From the cell containing the given text, extract its center point as [x, y] coordinate. 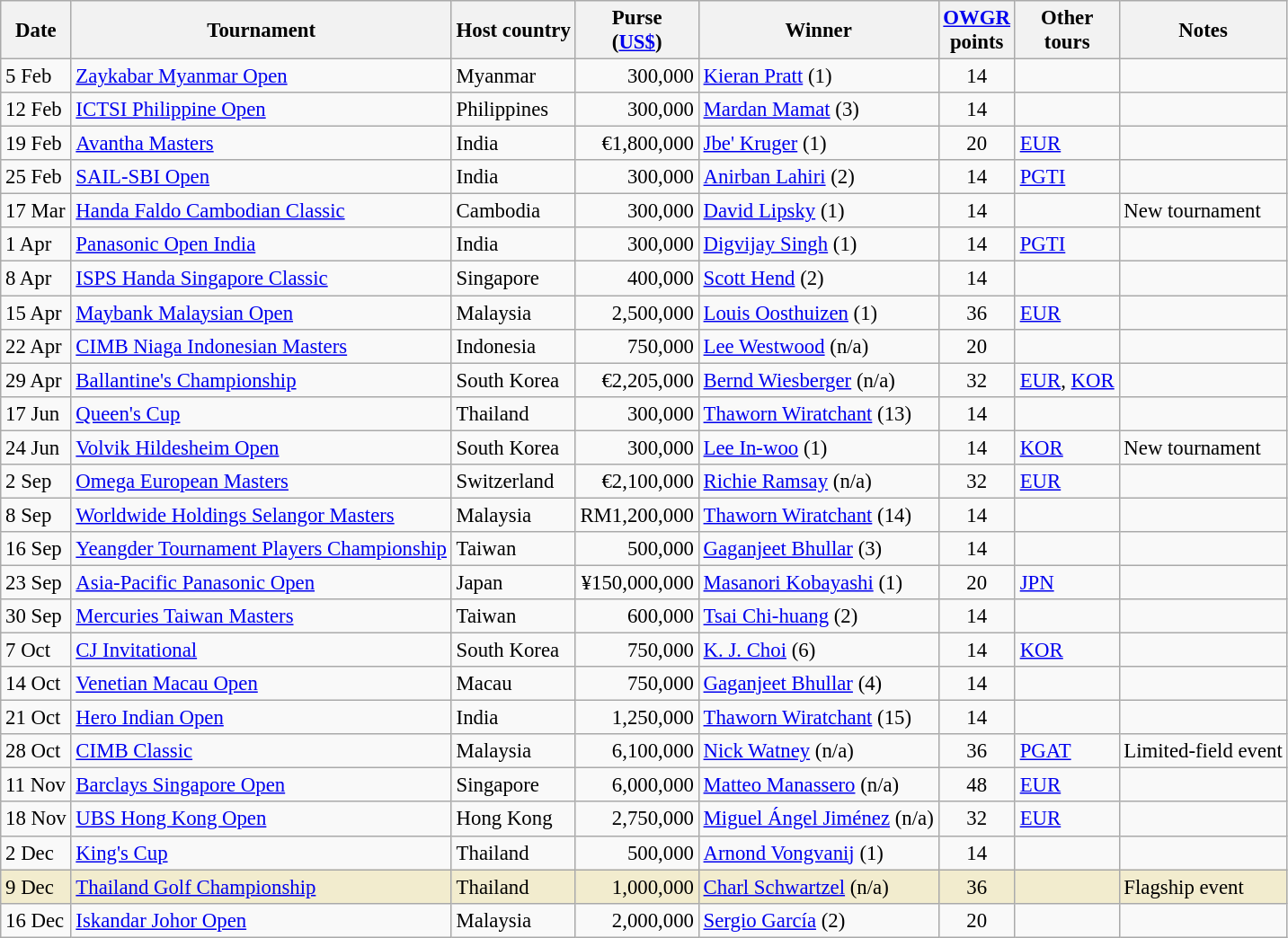
Gaganjeet Bhullar (4) [818, 684]
7 Oct [36, 650]
22 Apr [36, 346]
400,000 [636, 279]
K. J. Choi (6) [818, 650]
24 Jun [36, 447]
600,000 [636, 616]
RM1,200,000 [636, 515]
Lee In-woo (1) [818, 447]
Host country [513, 31]
Matteo Manassero (n/a) [818, 785]
5 Feb [36, 76]
Venetian Macau Open [261, 684]
Worldwide Holdings Selangor Masters [261, 515]
Mardan Mamat (3) [818, 110]
28 Oct [36, 751]
2,000,000 [636, 920]
CIMB Classic [261, 751]
Omega European Masters [261, 482]
UBS Hong Kong Open [261, 819]
Miguel Ángel Jiménez (n/a) [818, 819]
Anirban Lahiri (2) [818, 177]
6,000,000 [636, 785]
Thaworn Wiratchant (15) [818, 718]
Avantha Masters [261, 144]
Masanori Kobayashi (1) [818, 582]
Purse(US$) [636, 31]
Queen's Cup [261, 413]
Handa Faldo Cambodian Classic [261, 211]
Panasonic Open India [261, 245]
17 Jun [36, 413]
18 Nov [36, 819]
Gaganjeet Bhullar (3) [818, 549]
Flagship event [1203, 887]
Sergio García (2) [818, 920]
Barclays Singapore Open [261, 785]
Tsai Chi-huang (2) [818, 616]
€1,800,000 [636, 144]
Iskandar Johor Open [261, 920]
Charl Schwartzel (n/a) [818, 887]
Othertours [1067, 31]
15 Apr [36, 313]
1,250,000 [636, 718]
Japan [513, 582]
1,000,000 [636, 887]
2,750,000 [636, 819]
Winner [818, 31]
Digvijay Singh (1) [818, 245]
9 Dec [36, 887]
€2,100,000 [636, 482]
David Lipsky (1) [818, 211]
Thaworn Wiratchant (14) [818, 515]
Hero Indian Open [261, 718]
Maybank Malaysian Open [261, 313]
Notes [1203, 31]
11 Nov [36, 785]
King's Cup [261, 853]
Thailand Golf Championship [261, 887]
Macau [513, 684]
Tournament [261, 31]
ISPS Handa Singapore Classic [261, 279]
Thaworn Wiratchant (13) [818, 413]
Mercuries Taiwan Masters [261, 616]
¥150,000,000 [636, 582]
17 Mar [36, 211]
23 Sep [36, 582]
Bernd Wiesberger (n/a) [818, 380]
1 Apr [36, 245]
6,100,000 [636, 751]
Cambodia [513, 211]
PGAT [1067, 751]
Zaykabar Myanmar Open [261, 76]
Indonesia [513, 346]
Asia-Pacific Panasonic Open [261, 582]
19 Feb [36, 144]
8 Apr [36, 279]
Switzerland [513, 482]
Myanmar [513, 76]
CIMB Niaga Indonesian Masters [261, 346]
2,500,000 [636, 313]
21 Oct [36, 718]
16 Dec [36, 920]
12 Feb [36, 110]
Philippines [513, 110]
8 Sep [36, 515]
OWGRpoints [976, 31]
2 Sep [36, 482]
48 [976, 785]
Limited-field event [1203, 751]
30 Sep [36, 616]
Date [36, 31]
EUR, KOR [1067, 380]
Scott Hend (2) [818, 279]
25 Feb [36, 177]
Yeangder Tournament Players Championship [261, 549]
Hong Kong [513, 819]
Kieran Pratt (1) [818, 76]
ICTSI Philippine Open [261, 110]
29 Apr [36, 380]
16 Sep [36, 549]
Arnond Vongvanij (1) [818, 853]
Ballantine's Championship [261, 380]
SAIL-SBI Open [261, 177]
CJ Invitational [261, 650]
Louis Oosthuizen (1) [818, 313]
Nick Watney (n/a) [818, 751]
14 Oct [36, 684]
Richie Ramsay (n/a) [818, 482]
€2,205,000 [636, 380]
Volvik Hildesheim Open [261, 447]
JPN [1067, 582]
Lee Westwood (n/a) [818, 346]
Jbe' Kruger (1) [818, 144]
2 Dec [36, 853]
